Return the (x, y) coordinate for the center point of the cell that contains the specified text.  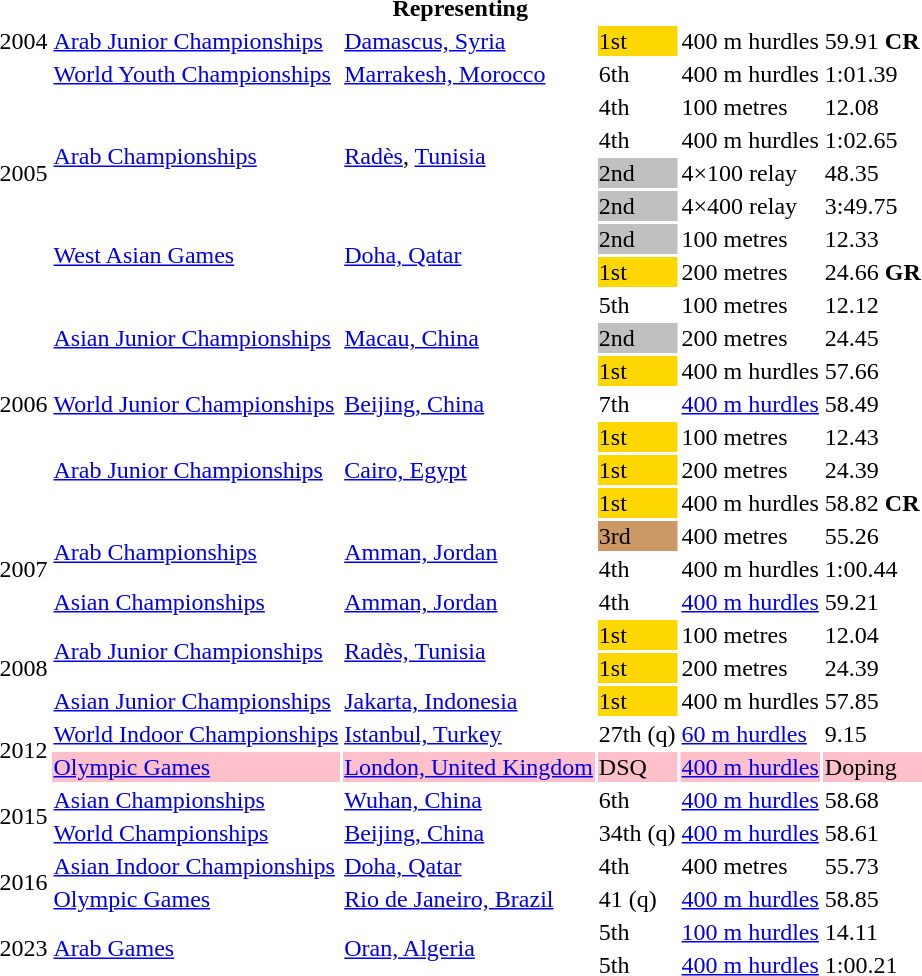
1:02.65 (872, 140)
48.35 (872, 173)
100 m hurdles (750, 932)
41 (q) (637, 899)
12.04 (872, 635)
World Indoor Championships (196, 734)
14.11 (872, 932)
57.85 (872, 701)
60 m hurdles (750, 734)
58.85 (872, 899)
58.61 (872, 833)
55.73 (872, 866)
58.82 CR (872, 503)
59.21 (872, 602)
3:49.75 (872, 206)
12.08 (872, 107)
24.66 GR (872, 272)
World Championships (196, 833)
24.45 (872, 338)
3rd (637, 536)
55.26 (872, 536)
12.43 (872, 437)
DSQ (637, 767)
1:01.39 (872, 74)
World Junior Championships (196, 404)
4×400 relay (750, 206)
27th (q) (637, 734)
4×100 relay (750, 173)
Rio de Janeiro, Brazil (469, 899)
34th (q) (637, 833)
Cairo, Egypt (469, 470)
57.66 (872, 371)
World Youth Championships (196, 74)
Istanbul, Turkey (469, 734)
58.49 (872, 404)
7th (637, 404)
9.15 (872, 734)
Wuhan, China (469, 800)
Damascus, Syria (469, 41)
12.12 (872, 305)
1:00.44 (872, 569)
Asian Indoor Championships (196, 866)
Marrakesh, Morocco (469, 74)
12.33 (872, 239)
Jakarta, Indonesia (469, 701)
West Asian Games (196, 256)
59.91 CR (872, 41)
Macau, China (469, 338)
London, United Kingdom (469, 767)
58.68 (872, 800)
Doping (872, 767)
